For the text-containing cell, return its midpoint in (X, Y) coordinate format. 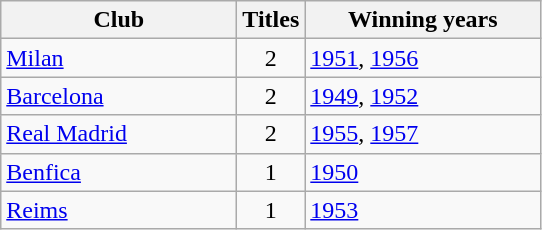
Winning years (423, 20)
1955, 1957 (423, 134)
Barcelona (119, 96)
1953 (423, 210)
1951, 1956 (423, 58)
Real Madrid (119, 134)
Titles (271, 20)
Reims (119, 210)
Milan (119, 58)
1949, 1952 (423, 96)
1950 (423, 172)
Club (119, 20)
Benfica (119, 172)
